Search for the cell housing the specified text and yield its [x, y] center coordinate. 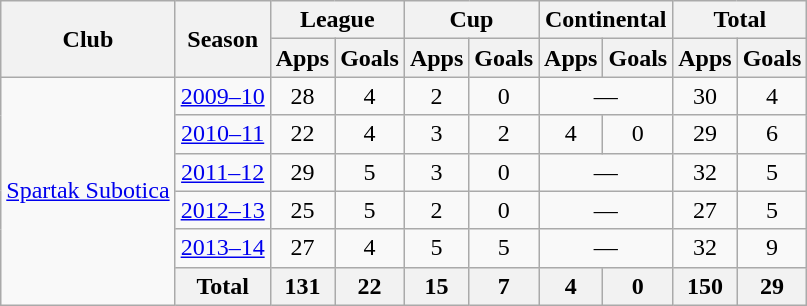
7 [504, 286]
2009–10 [222, 96]
131 [302, 286]
2012–13 [222, 210]
Club [88, 39]
Season [222, 39]
Cup [471, 20]
150 [705, 286]
25 [302, 210]
2010–11 [222, 134]
28 [302, 96]
2013–14 [222, 248]
6 [772, 134]
9 [772, 248]
30 [705, 96]
Spartak Subotica [88, 191]
15 [436, 286]
League [337, 20]
Continental [606, 20]
2011–12 [222, 172]
